Pinpoint the cell where the given text exists, returning its [X, Y] midpoint coordinate. 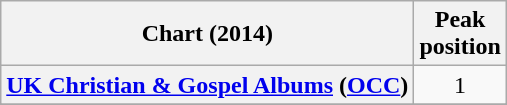
Peakposition [460, 34]
UK Christian & Gospel Albums (OCC) [208, 85]
1 [460, 85]
Chart (2014) [208, 34]
